Return the (X, Y) coordinate for the center point of the cell that contains the specified text.  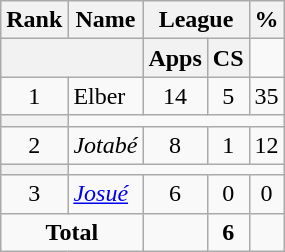
Rank (34, 20)
Josué (106, 194)
% (266, 20)
14 (175, 96)
8 (175, 145)
Name (106, 20)
35 (266, 96)
Apps (175, 58)
5 (228, 96)
Total (72, 232)
2 (34, 145)
3 (34, 194)
Elber (106, 96)
League (196, 20)
CS (228, 58)
Jotabé (106, 145)
12 (266, 145)
